Output the [X, Y] coordinate of the center of the cell containing the given text.  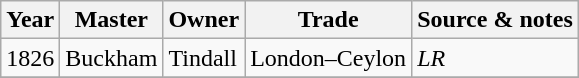
Master [112, 20]
Owner [204, 20]
Buckham [112, 58]
London–Ceylon [328, 58]
Source & notes [496, 20]
1826 [30, 58]
Tindall [204, 58]
LR [496, 58]
Trade [328, 20]
Year [30, 20]
